Capture the cell that displays the provided text and extract its (x, y) central coordinate. 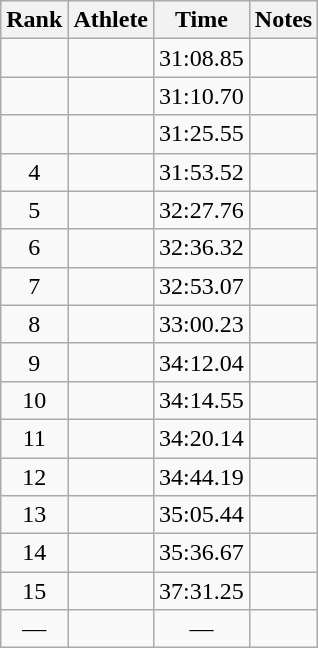
34:44.19 (202, 477)
31:10.70 (202, 96)
34:14.55 (202, 400)
14 (34, 553)
12 (34, 477)
13 (34, 515)
32:27.76 (202, 210)
7 (34, 286)
37:31.25 (202, 591)
6 (34, 248)
11 (34, 438)
Athlete (111, 20)
34:12.04 (202, 362)
31:53.52 (202, 172)
Rank (34, 20)
4 (34, 172)
32:36.32 (202, 248)
8 (34, 324)
31:08.85 (202, 58)
10 (34, 400)
32:53.07 (202, 286)
35:05.44 (202, 515)
5 (34, 210)
31:25.55 (202, 134)
15 (34, 591)
9 (34, 362)
35:36.67 (202, 553)
34:20.14 (202, 438)
Time (202, 20)
33:00.23 (202, 324)
Notes (283, 20)
